Scan for the cell matching the given text and deliver its (x, y) coordinate at center. 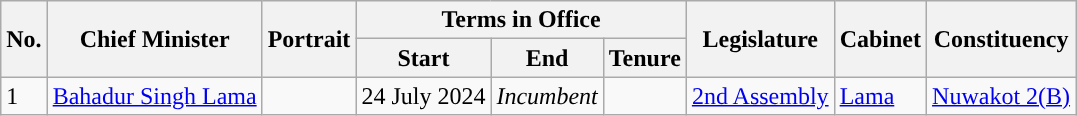
No. (24, 39)
Legislature (760, 39)
Incumbent (547, 96)
2nd Assembly (760, 96)
Nuwakot 2(B) (1002, 96)
1 (24, 96)
Constituency (1002, 39)
Terms in Office (522, 20)
24 July 2024 (424, 96)
Tenure (644, 58)
Cabinet (880, 39)
Bahadur Singh Lama (154, 96)
Chief Minister (154, 39)
Start (424, 58)
Lama (880, 96)
End (547, 58)
Portrait (309, 39)
